Determine the [X, Y] coordinate at the center of the cell enclosing the given text.  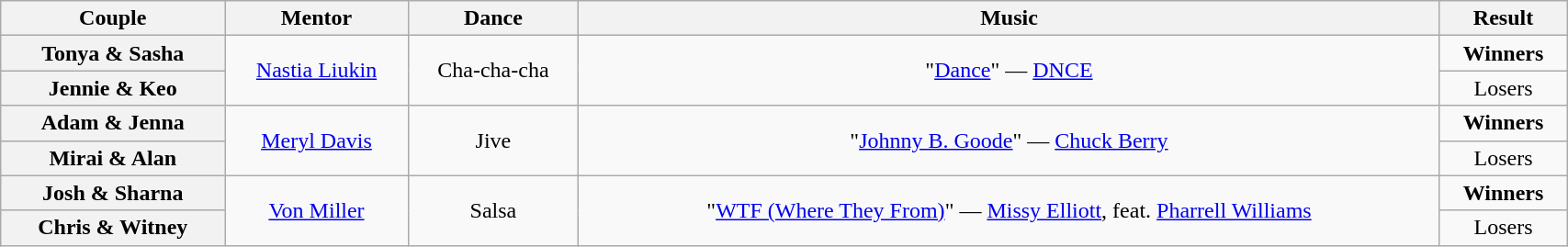
Jive [492, 140]
Dance [492, 18]
"Dance" — DNCE [1010, 71]
Jennie & Keo [113, 88]
Mentor [316, 18]
Von Miller [316, 210]
Adam & Jenna [113, 123]
Music [1010, 18]
Josh & Sharna [113, 193]
Meryl Davis [316, 140]
Salsa [492, 210]
Tonya & Sasha [113, 53]
Couple [113, 18]
"WTF (Where They From)" — Missy Elliott, feat. Pharrell Williams [1010, 210]
Cha-cha-cha [492, 71]
Result [1503, 18]
"Johnny B. Goode" — Chuck Berry [1010, 140]
Nastia Liukin [316, 71]
Mirai & Alan [113, 158]
Chris & Witney [113, 228]
